Provide the [x, y] coordinate of the cell's center where the given text is located.  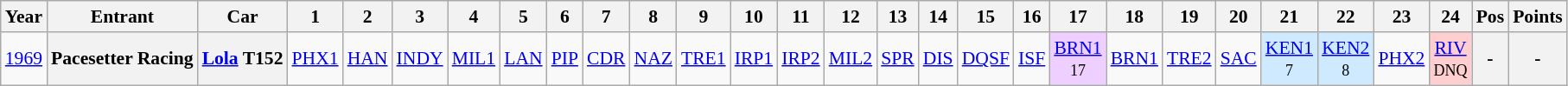
Pacesetter Racing [123, 59]
IRP2 [800, 59]
MIL2 [851, 59]
Points [1538, 17]
PHX1 [316, 59]
15 [985, 17]
RIVDNQ [1450, 59]
Lola T152 [243, 59]
Car [243, 17]
22 [1345, 17]
HAN [368, 59]
7 [607, 17]
20 [1239, 17]
DIS [939, 59]
2 [368, 17]
8 [653, 17]
10 [754, 17]
Entrant [123, 17]
DQSF [985, 59]
17 [1077, 17]
TRE2 [1189, 59]
SAC [1239, 59]
16 [1032, 17]
5 [523, 17]
CDR [607, 59]
1969 [24, 59]
KEN28 [1345, 59]
19 [1189, 17]
14 [939, 17]
Year [24, 17]
18 [1134, 17]
9 [704, 17]
MIL1 [474, 59]
NAZ [653, 59]
11 [800, 17]
IRP1 [754, 59]
KEN17 [1290, 59]
Pos [1490, 17]
INDY [420, 59]
LAN [523, 59]
13 [897, 17]
6 [565, 17]
1 [316, 17]
24 [1450, 17]
PHX2 [1401, 59]
3 [420, 17]
PIP [565, 59]
SPR [897, 59]
BRN1 [1134, 59]
12 [851, 17]
ISF [1032, 59]
21 [1290, 17]
BRN117 [1077, 59]
TRE1 [704, 59]
23 [1401, 17]
4 [474, 17]
